From the cell containing the given text, extract its center point as (X, Y) coordinate. 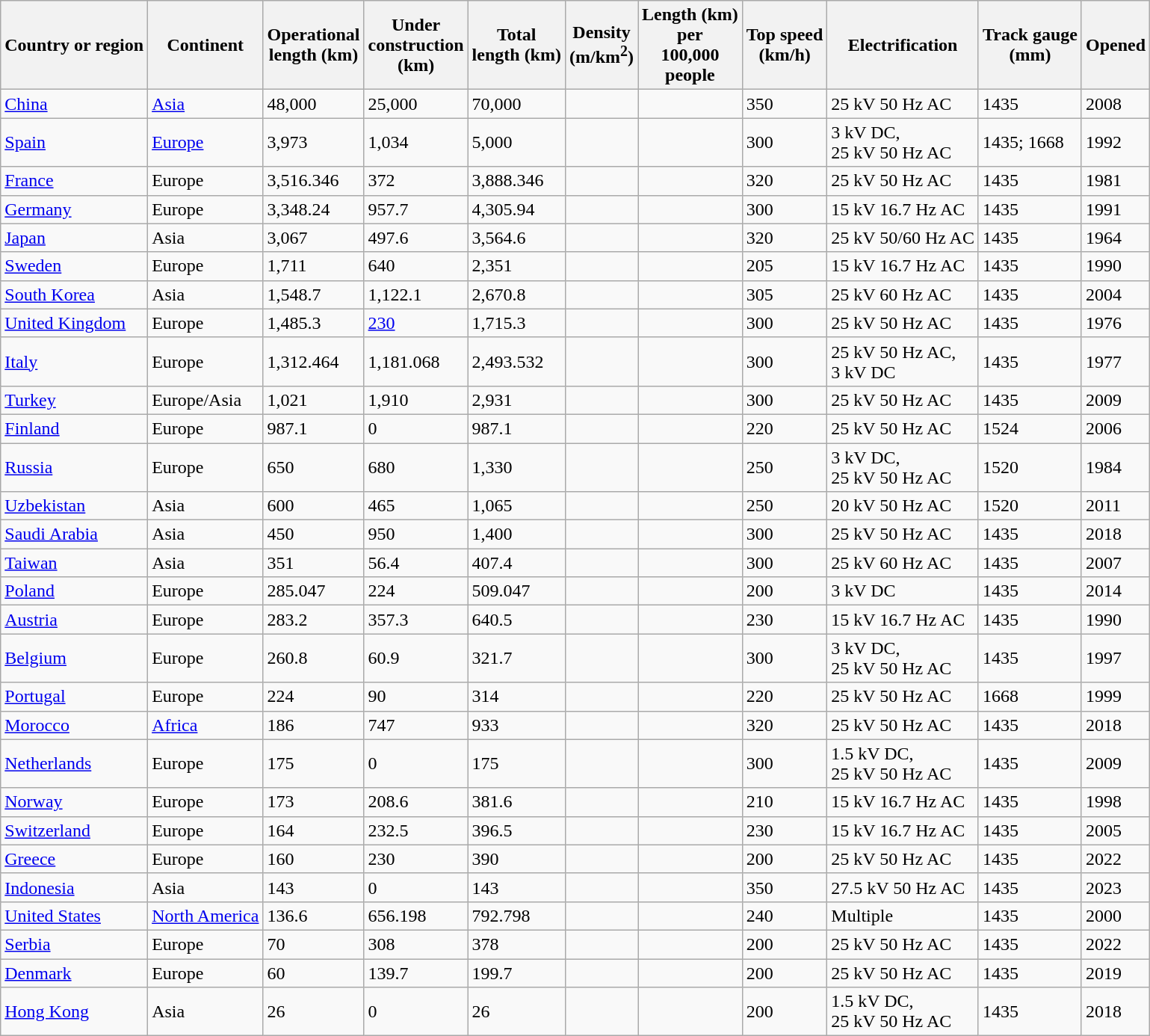
1,711 (314, 266)
283.2 (314, 620)
640 (415, 266)
357.3 (415, 620)
56.4 (415, 563)
70 (314, 944)
260.8 (314, 658)
3,564.6 (516, 238)
60.9 (415, 658)
4,305.94 (516, 209)
1991 (1115, 209)
2007 (1115, 563)
Germany (75, 209)
1984 (1115, 466)
3,973 (314, 142)
747 (415, 725)
Density(m/km2) (601, 45)
1435; 1668 (1030, 142)
509.047 (516, 591)
2,351 (516, 266)
136.6 (314, 916)
Uzbekistan (75, 506)
Serbia (75, 944)
Taiwan (75, 563)
680 (415, 466)
2014 (1115, 591)
1668 (1030, 697)
Multiple (903, 916)
Underconstruction(km) (415, 45)
199.7 (516, 972)
2,931 (516, 400)
25 kV 50/60 Hz AC (903, 238)
5,000 (516, 142)
321.7 (516, 658)
2,670.8 (516, 295)
1,312.464 (314, 362)
1524 (1030, 428)
497.6 (415, 238)
351 (314, 563)
Switzerland (75, 830)
1,910 (415, 400)
South Korea (75, 295)
3 kV DC (903, 591)
Finland (75, 428)
Belgium (75, 658)
314 (516, 697)
450 (314, 534)
25 kV 50 Hz AC,3 kV DC (903, 362)
Japan (75, 238)
48,000 (314, 104)
Saudi Arabia (75, 534)
308 (415, 944)
210 (785, 802)
3 kV DC, 25 kV 50 Hz AC (903, 142)
Austria (75, 620)
240 (785, 916)
1999 (1115, 697)
Sweden (75, 266)
3,348.24 (314, 209)
1,715.3 (516, 323)
2,493.532 (516, 362)
Hong Kong (75, 1012)
792.798 (516, 916)
1,330 (516, 466)
372 (415, 181)
1,181.068 (415, 362)
Poland (75, 591)
1,034 (415, 142)
60 (314, 972)
Track gauge(mm) (1030, 45)
3,516.346 (314, 181)
933 (516, 725)
173 (314, 802)
3,067 (314, 238)
20 kV 50 Hz AC (903, 506)
1981 (1115, 181)
1,548.7 (314, 295)
139.7 (415, 972)
25,000 (415, 104)
205 (785, 266)
1977 (1115, 362)
1964 (1115, 238)
North America (205, 916)
Totallength (km) (516, 45)
Operationallength (km) (314, 45)
Denmark (75, 972)
2004 (1115, 295)
Opened (1115, 45)
United States (75, 916)
957.7 (415, 209)
2011 (1115, 506)
1976 (1115, 323)
160 (314, 859)
2005 (1115, 830)
China (75, 104)
Turkey (75, 400)
465 (415, 506)
1992 (1115, 142)
1,065 (516, 506)
1997 (1115, 658)
Morocco (75, 725)
1998 (1115, 802)
2006 (1115, 428)
640.5 (516, 620)
950 (415, 534)
396.5 (516, 830)
Electrification (903, 45)
650 (314, 466)
27.5 kV 50 Hz AC (903, 887)
Russia (75, 466)
France (75, 181)
378 (516, 944)
656.198 (415, 916)
1,122.1 (415, 295)
Country or region (75, 45)
232.5 (415, 830)
Norway (75, 802)
2023 (1115, 887)
164 (314, 830)
90 (415, 697)
2019 (1115, 972)
Netherlands (75, 764)
3,888.346 (516, 181)
Africa (205, 725)
305 (785, 295)
381.6 (516, 802)
Spain (75, 142)
70,000 (516, 104)
Length (km)per100,000people (690, 45)
2000 (1115, 916)
Portugal (75, 697)
407.4 (516, 563)
Italy (75, 362)
Indonesia (75, 887)
208.6 (415, 802)
285.047 (314, 591)
2008 (1115, 104)
1,485.3 (314, 323)
1,400 (516, 534)
Top speed(km/h) (785, 45)
600 (314, 506)
390 (516, 859)
Greece (75, 859)
Europe/Asia (205, 400)
Continent (205, 45)
186 (314, 725)
1,021 (314, 400)
United Kingdom (75, 323)
